Search for the cell housing the specified text and yield its [x, y] center coordinate. 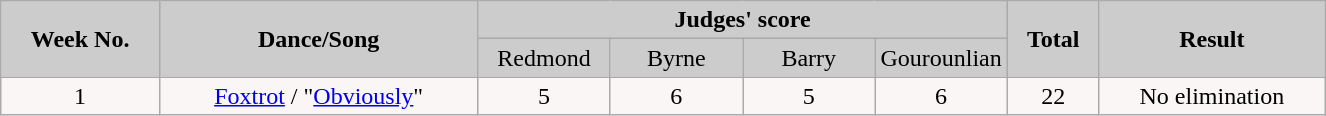
Dance/Song [318, 39]
Total [1053, 39]
Gourounlian [941, 58]
Week No. [80, 39]
Judges' score [743, 20]
Barry [809, 58]
22 [1053, 96]
Byrne [676, 58]
No elimination [1212, 96]
Redmond [544, 58]
1 [80, 96]
Foxtrot / "Obviously" [318, 96]
Result [1212, 39]
